From the cell containing the given text, extract its center point as [X, Y] coordinate. 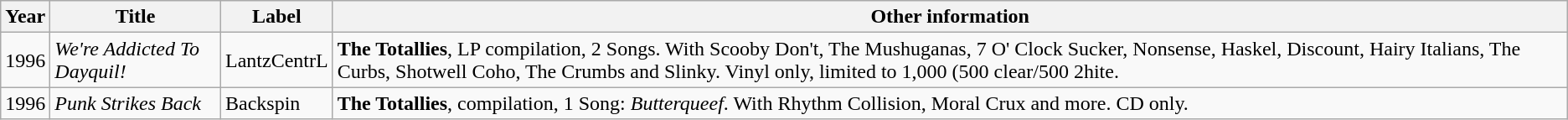
Label [276, 17]
The Totallies, compilation, 1 Song: Butterqueef. With Rhythm Collision, Moral Crux and more. CD only. [950, 103]
Other information [950, 17]
Title [136, 17]
LantzCentrL [276, 60]
Year [25, 17]
Backspin [276, 103]
Punk Strikes Back [136, 103]
We're Addicted To Dayquil! [136, 60]
